Search for the cell housing the specified text and yield its [X, Y] center coordinate. 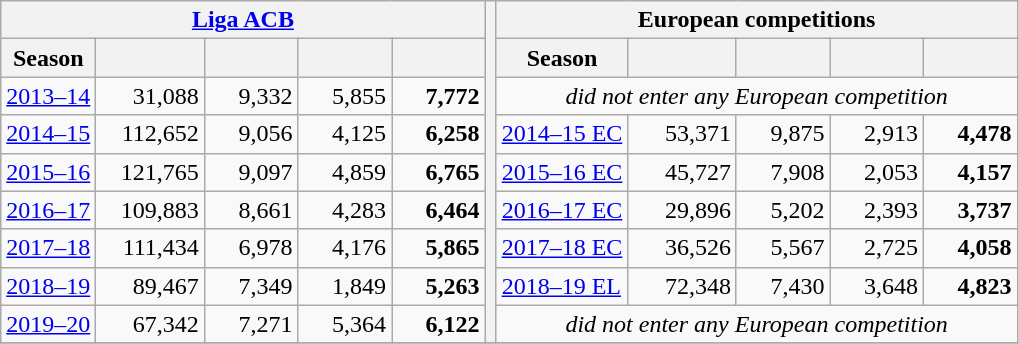
8,661 [251, 210]
45,727 [682, 172]
121,765 [150, 172]
7,349 [251, 286]
2014–15 [48, 134]
2,725 [877, 248]
2,913 [877, 134]
4,176 [345, 248]
2018–19 [48, 286]
5,263 [439, 286]
7,772 [439, 96]
2016–17 [48, 210]
2013–14 [48, 96]
6,122 [439, 324]
109,883 [150, 210]
6,978 [251, 248]
2014–15 EC [562, 134]
36,526 [682, 248]
7,908 [783, 172]
4,125 [345, 134]
5,855 [345, 96]
5,567 [783, 248]
31,088 [150, 96]
3,737 [971, 210]
9,097 [251, 172]
7,430 [783, 286]
European competitions [756, 20]
4,283 [345, 210]
4,823 [971, 286]
5,865 [439, 248]
9,056 [251, 134]
9,332 [251, 96]
2,393 [877, 210]
1,849 [345, 286]
7,271 [251, 324]
3,648 [877, 286]
6,258 [439, 134]
2015–16 [48, 172]
111,434 [150, 248]
2018–19 EL [562, 286]
72,348 [682, 286]
67,342 [150, 324]
2017–18 EC [562, 248]
5,202 [783, 210]
53,371 [682, 134]
9,875 [783, 134]
6,464 [439, 210]
6,765 [439, 172]
Liga ACB [243, 20]
2017–18 [48, 248]
5,364 [345, 324]
4,478 [971, 134]
2015–16 EC [562, 172]
4,859 [345, 172]
29,896 [682, 210]
4,157 [971, 172]
112,652 [150, 134]
2016–17 EC [562, 210]
2,053 [877, 172]
89,467 [150, 286]
2019–20 [48, 324]
4,058 [971, 248]
